Return (X, Y) of the center of cell containing provided text 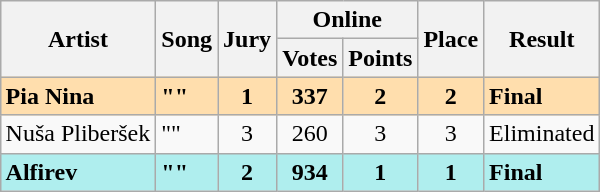
Nuša Pliberšek (78, 134)
Pia Nina (78, 96)
Alfirev (78, 172)
Place (451, 39)
260 (310, 134)
337 (310, 96)
934 (310, 172)
Song (187, 39)
Result (542, 39)
Votes (310, 58)
Online (348, 20)
Eliminated (542, 134)
Points (380, 58)
Artist (78, 39)
Jury (248, 39)
